Pinpoint the cell where the given text exists, returning its (X, Y) midpoint coordinate. 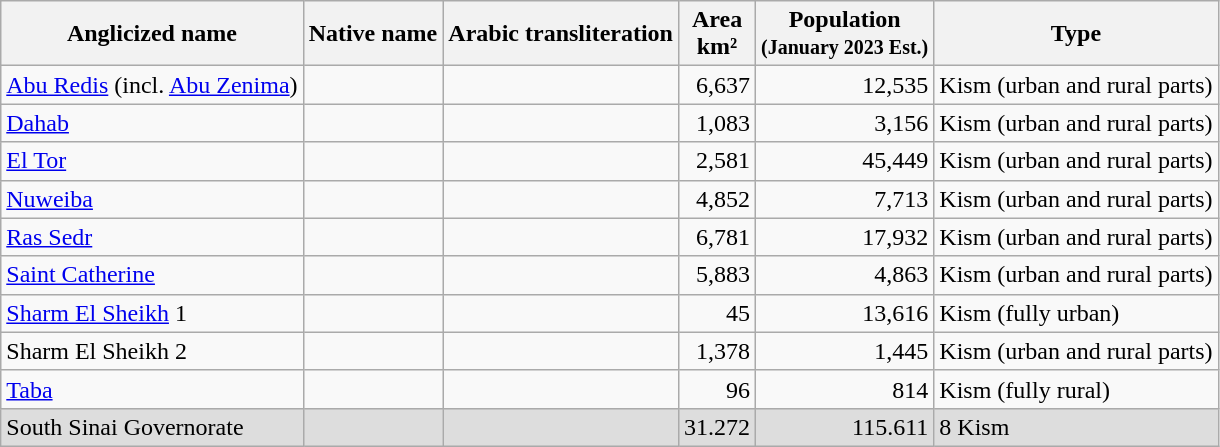
96 (716, 389)
31.272 (716, 427)
Kism (fully urban) (1076, 313)
45 (716, 313)
1,378 (716, 351)
45,449 (845, 161)
1,445 (845, 351)
Abu Redis (incl. Abu Zenima) (152, 85)
South Sinai Governorate (152, 427)
115.611 (845, 427)
Nuweiba (152, 199)
3,156 (845, 123)
Anglicized name (152, 34)
6,781 (716, 237)
4,852 (716, 199)
Saint Catherine (152, 275)
4,863 (845, 275)
814 (845, 389)
7,713 (845, 199)
Dahab (152, 123)
Native name (373, 34)
Arabic transliteration (561, 34)
Taba (152, 389)
Type (1076, 34)
13,616 (845, 313)
Ras Sedr (152, 237)
Sharm El Sheikh 1 (152, 313)
El Tor (152, 161)
Sharm El Sheikh 2 (152, 351)
8 Kism (1076, 427)
6,637 (716, 85)
Population(January 2023 Est.) (845, 34)
17,932 (845, 237)
2,581 (716, 161)
5,883 (716, 275)
1,083 (716, 123)
Areakm² (716, 34)
Kism (fully rural) (1076, 389)
12,535 (845, 85)
